Locate the cell with the specified text and output its (x, y) center coordinate. 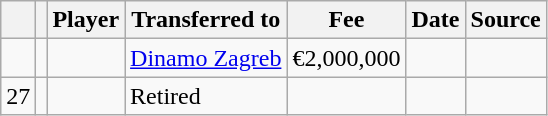
€2,000,000 (346, 58)
27 (18, 96)
Source (506, 20)
Transferred to (206, 20)
Dinamo Zagreb (206, 58)
Player (86, 20)
Fee (346, 20)
Retired (206, 96)
Date (436, 20)
